Capture the cell that displays the provided text and extract its (x, y) central coordinate. 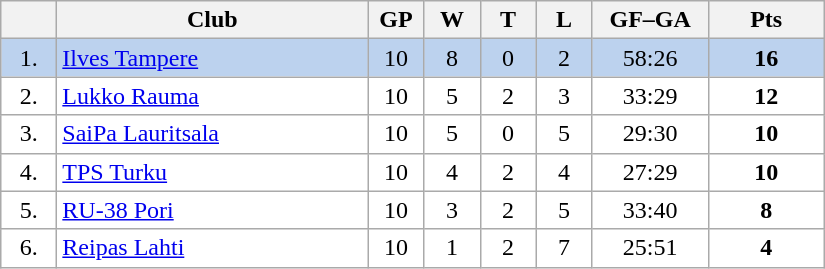
Pts (766, 20)
Ilves Tampere (212, 58)
27:29 (650, 172)
TPS Turku (212, 172)
SaiPa Lauritsala (212, 134)
1 (452, 248)
L (564, 20)
33:40 (650, 210)
W (452, 20)
GF–GA (650, 20)
58:26 (650, 58)
2. (29, 96)
6. (29, 248)
GP (396, 20)
3. (29, 134)
Lukko Rauma (212, 96)
16 (766, 58)
29:30 (650, 134)
T (508, 20)
RU-38 Pori (212, 210)
5. (29, 210)
Club (212, 20)
1. (29, 58)
12 (766, 96)
Reipas Lahti (212, 248)
7 (564, 248)
25:51 (650, 248)
33:29 (650, 96)
4. (29, 172)
